Determine the (x, y) coordinate at the center of the cell enclosing the given text.  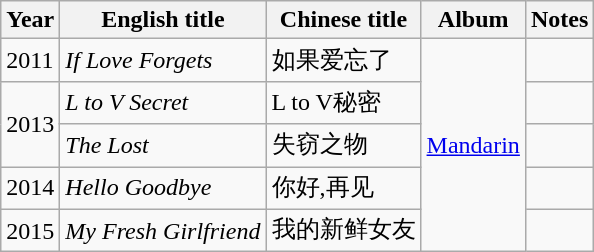
The Lost (163, 146)
My Fresh Girlfriend (163, 230)
Notes (559, 20)
L to V Secret (163, 102)
2015 (30, 230)
Chinese title (344, 20)
我的新鲜女友 (344, 230)
2011 (30, 60)
Hello Goodbye (163, 188)
If Love Forgets (163, 60)
2014 (30, 188)
Year (30, 20)
Mandarin (473, 146)
Album (473, 20)
你好,再见 (344, 188)
English title (163, 20)
L to V秘密 (344, 102)
如果爱忘了 (344, 60)
失窃之物 (344, 146)
2013 (30, 124)
